Find where the given text appears and provide that cell's center as (x, y) coordinate. 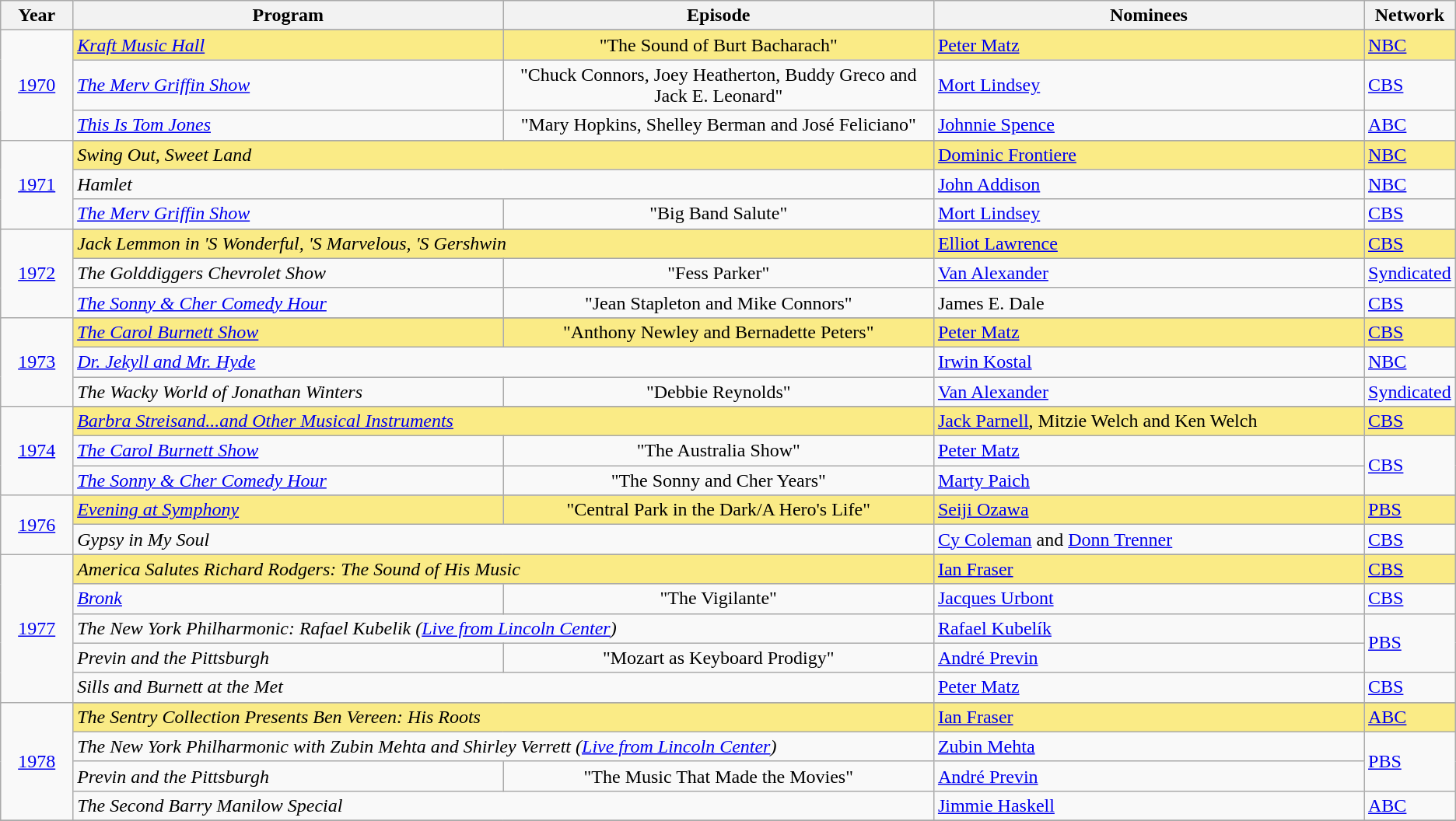
Rafael Kubelík (1148, 628)
"Debbie Reynolds" (719, 391)
The New York Philharmonic: Rafael Kubelik (Live from Lincoln Center) (504, 628)
Dominic Frontiere (1148, 155)
Barbra Streisand...and Other Musical Instruments (504, 421)
This Is Tom Jones (288, 125)
Dr. Jekyll and Mr. Hyde (504, 362)
"The Vigilante" (719, 599)
1973 (37, 362)
Johnnie Spence (1148, 125)
"Mozart as Keyboard Prodigy" (719, 658)
"Anthony Newley and Bernadette Peters" (719, 332)
The Second Barry Manilow Special (504, 805)
Jack Parnell, Mitzie Welch and Ken Welch (1148, 421)
1970 (37, 86)
Jimmie Haskell (1148, 805)
The Golddiggers Chevrolet Show (288, 273)
Cy Coleman and Donn Trenner (1148, 540)
Elliot Lawrence (1148, 243)
1971 (37, 184)
"Big Band Salute" (719, 214)
Seiji Ozawa (1148, 510)
Bronk (288, 599)
"Chuck Connors, Joey Heatherton, Buddy Greco and Jack E. Leonard" (719, 86)
John Addison (1148, 184)
America Salutes Richard Rodgers: The Sound of His Music (504, 569)
The Sentry Collection Presents Ben Vereen: His Roots (504, 717)
Swing Out, Sweet Land (504, 155)
"The Sound of Burt Bacharach" (719, 45)
Nominees (1148, 16)
"The Music That Made the Movies" (719, 776)
Evening at Symphony (288, 510)
Kraft Music Hall (288, 45)
Hamlet (504, 184)
1976 (37, 525)
Jack Lemmon in 'S Wonderful, 'S Marvelous, 'S Gershwin (504, 243)
Episode (719, 16)
"Fess Parker" (719, 273)
Marty Paich (1148, 480)
Jacques Urbont (1148, 599)
"Jean Stapleton and Mike Connors" (719, 302)
1977 (37, 628)
Sills and Burnett at the Met (504, 687)
Network (1410, 16)
Zubin Mehta (1148, 746)
"The Sonny and Cher Years" (719, 480)
Gypsy in My Soul (504, 540)
Irwin Kostal (1148, 362)
"The Australia Show" (719, 451)
The Wacky World of Jonathan Winters (288, 391)
1974 (37, 451)
1972 (37, 273)
"Mary Hopkins, Shelley Berman and José Feliciano" (719, 125)
The New York Philharmonic with Zubin Mehta and Shirley Verrett (Live from Lincoln Center) (504, 746)
James E. Dale (1148, 302)
Program (288, 16)
Year (37, 16)
"Central Park in the Dark/A Hero's Life" (719, 510)
1978 (37, 761)
